From the cell containing the given text, extract its center point as [X, Y] coordinate. 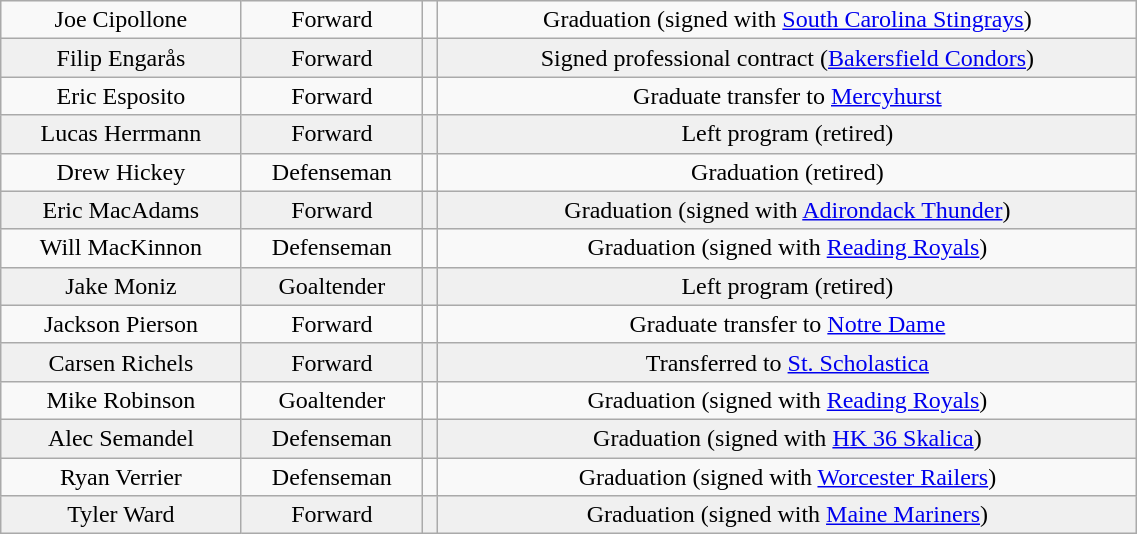
Jake Moniz [121, 286]
Alec Semandel [121, 438]
Ryan Verrier [121, 477]
Tyler Ward [121, 515]
Signed professional contract (Bakersfield Condors) [788, 58]
Graduation (signed with HK 36 Skalica) [788, 438]
Eric MacAdams [121, 210]
Graduation (signed with South Carolina Stingrays) [788, 20]
Joe Cipollone [121, 20]
Graduation (signed with Maine Mariners) [788, 515]
Mike Robinson [121, 400]
Graduation (signed with Adirondack Thunder) [788, 210]
Graduate transfer to Mercyhurst [788, 96]
Carsen Richels [121, 362]
Will MacKinnon [121, 248]
Eric Esposito [121, 96]
Jackson Pierson [121, 324]
Transferred to St. Scholastica [788, 362]
Lucas Herrmann [121, 134]
Drew Hickey [121, 172]
Graduation (retired) [788, 172]
Filip Engarås [121, 58]
Graduate transfer to Notre Dame [788, 324]
Graduation (signed with Worcester Railers) [788, 477]
